Capture the cell that displays the provided text and extract its [x, y] central coordinate. 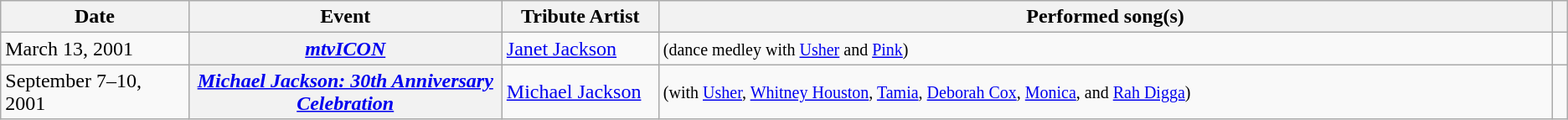
Michael Jackson [580, 92]
Tribute Artist [580, 17]
Michael Jackson: 30th Anniversary Celebration [345, 92]
March 13, 2001 [95, 49]
(with Usher, Whitney Houston, Tamia, Deborah Cox, Monica, and Rah Digga) [1106, 92]
(dance medley with Usher and Pink) [1106, 49]
Date [95, 17]
Janet Jackson [580, 49]
Event [345, 17]
mtvICON [345, 49]
Performed song(s) [1106, 17]
September 7–10, 2001 [95, 92]
